Capture the cell that displays the provided text and extract its [X, Y] central coordinate. 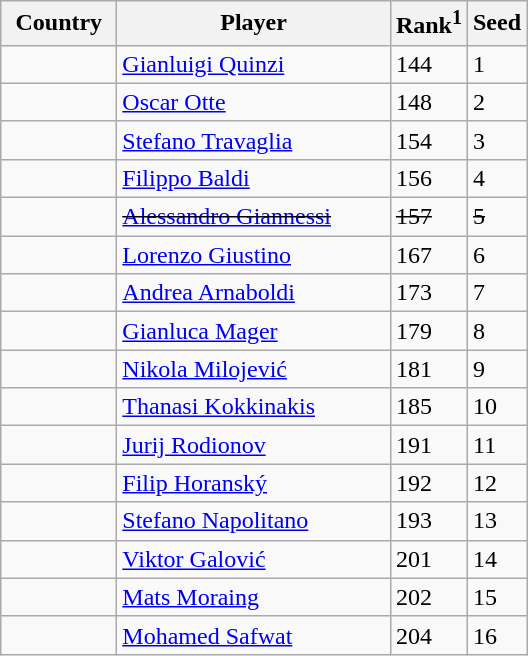
173 [428, 293]
Viktor Galović [254, 559]
5 [496, 217]
10 [496, 407]
Andrea Arnaboldi [254, 293]
157 [428, 217]
154 [428, 140]
Seed [496, 24]
Stefano Travaglia [254, 140]
Lorenzo Giustino [254, 255]
202 [428, 597]
12 [496, 483]
Filippo Baldi [254, 178]
Oscar Otte [254, 102]
15 [496, 597]
16 [496, 635]
191 [428, 445]
156 [428, 178]
185 [428, 407]
193 [428, 521]
201 [428, 559]
204 [428, 635]
Thanasi Kokkinakis [254, 407]
Jurij Rodionov [254, 445]
11 [496, 445]
148 [428, 102]
Mohamed Safwat [254, 635]
Rank1 [428, 24]
179 [428, 331]
6 [496, 255]
Country [59, 24]
13 [496, 521]
Mats Moraing [254, 597]
2 [496, 102]
1 [496, 64]
4 [496, 178]
Nikola Milojević [254, 369]
9 [496, 369]
3 [496, 140]
144 [428, 64]
181 [428, 369]
Stefano Napolitano [254, 521]
7 [496, 293]
192 [428, 483]
Filip Horanský [254, 483]
Player [254, 24]
167 [428, 255]
Alessandro Giannessi [254, 217]
14 [496, 559]
Gianluca Mager [254, 331]
Gianluigi Quinzi [254, 64]
8 [496, 331]
